Search for the cell housing the specified text and yield its (X, Y) center coordinate. 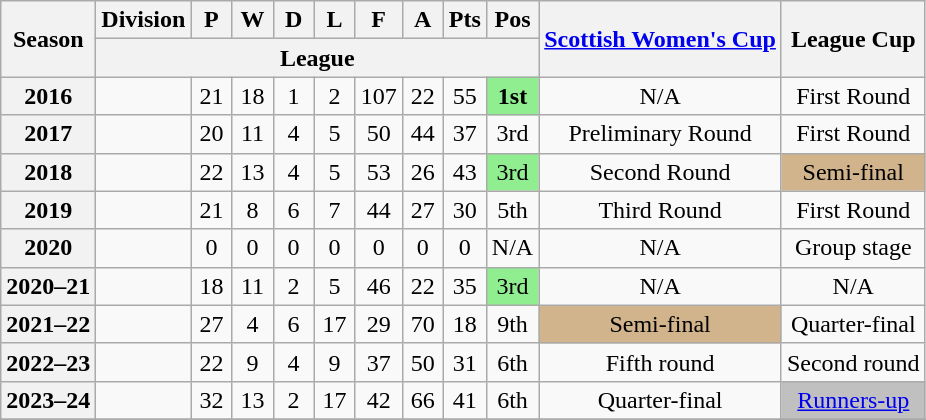
107 (378, 96)
7 (334, 210)
9th (512, 324)
30 (464, 210)
L (334, 20)
29 (378, 324)
5th (512, 210)
A (422, 20)
31 (464, 362)
F (378, 20)
2019 (48, 210)
Third Round (660, 210)
Season (48, 39)
Scottish Women's Cup (660, 39)
1 (294, 96)
20 (212, 134)
2016 (48, 96)
41 (464, 400)
32 (212, 400)
Fifth round (660, 362)
2020 (48, 248)
P (212, 20)
2022–23 (48, 362)
43 (464, 172)
26 (422, 172)
Division (144, 20)
2018 (48, 172)
Preliminary Round (660, 134)
8 (252, 210)
Group stage (853, 248)
70 (422, 324)
35 (464, 286)
2023–24 (48, 400)
55 (464, 96)
League Cup (853, 39)
2020–21 (48, 286)
Second round (853, 362)
D (294, 20)
53 (378, 172)
42 (378, 400)
Pos (512, 20)
Pts (464, 20)
66 (422, 400)
46 (378, 286)
1st (512, 96)
2017 (48, 134)
Runners-up (853, 400)
Second Round (660, 172)
2021–22 (48, 324)
League (318, 58)
W (252, 20)
